Scan for the cell matching the given text and deliver its [X, Y] coordinate at center. 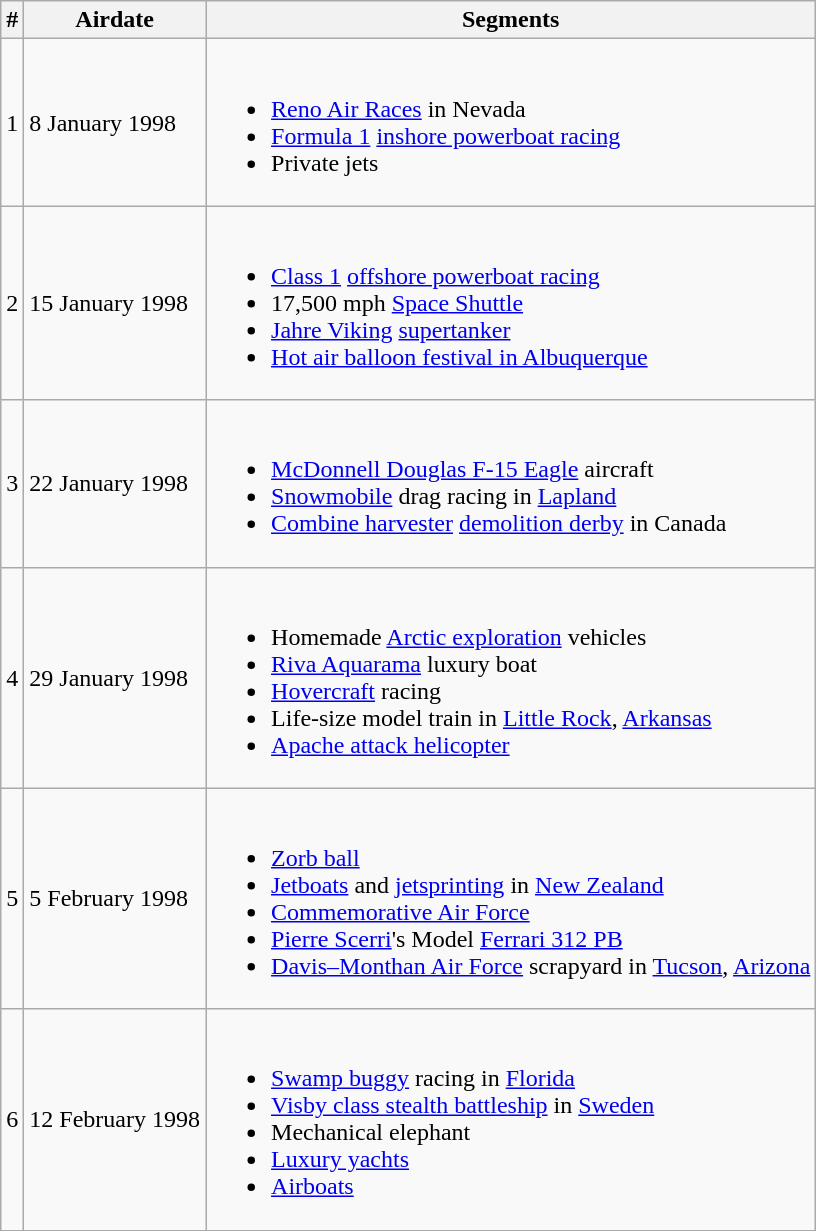
1 [12, 122]
Segments [511, 20]
McDonnell Douglas F-15 Eagle aircraftSnowmobile drag racing in LaplandCombine harvester demolition derby in Canada [511, 484]
15 January 1998 [115, 303]
6 [12, 1120]
2 [12, 303]
12 February 1998 [115, 1120]
Class 1 offshore powerboat racing17,500 mph Space ShuttleJahre Viking supertankerHot air balloon festival in Albuquerque [511, 303]
5 [12, 898]
# [12, 20]
8 January 1998 [115, 122]
Reno Air Races in NevadaFormula 1 inshore powerboat racingPrivate jets [511, 122]
Airdate [115, 20]
4 [12, 678]
29 January 1998 [115, 678]
Swamp buggy racing in FloridaVisby class stealth battleship in SwedenMechanical elephantLuxury yachtsAirboats [511, 1120]
22 January 1998 [115, 484]
3 [12, 484]
Homemade Arctic exploration vehiclesRiva Aquarama luxury boatHovercraft racingLife-size model train in Little Rock, ArkansasApache attack helicopter [511, 678]
5 February 1998 [115, 898]
